Detect which cell encompasses the target text, then output its (X, Y) center coordinate. 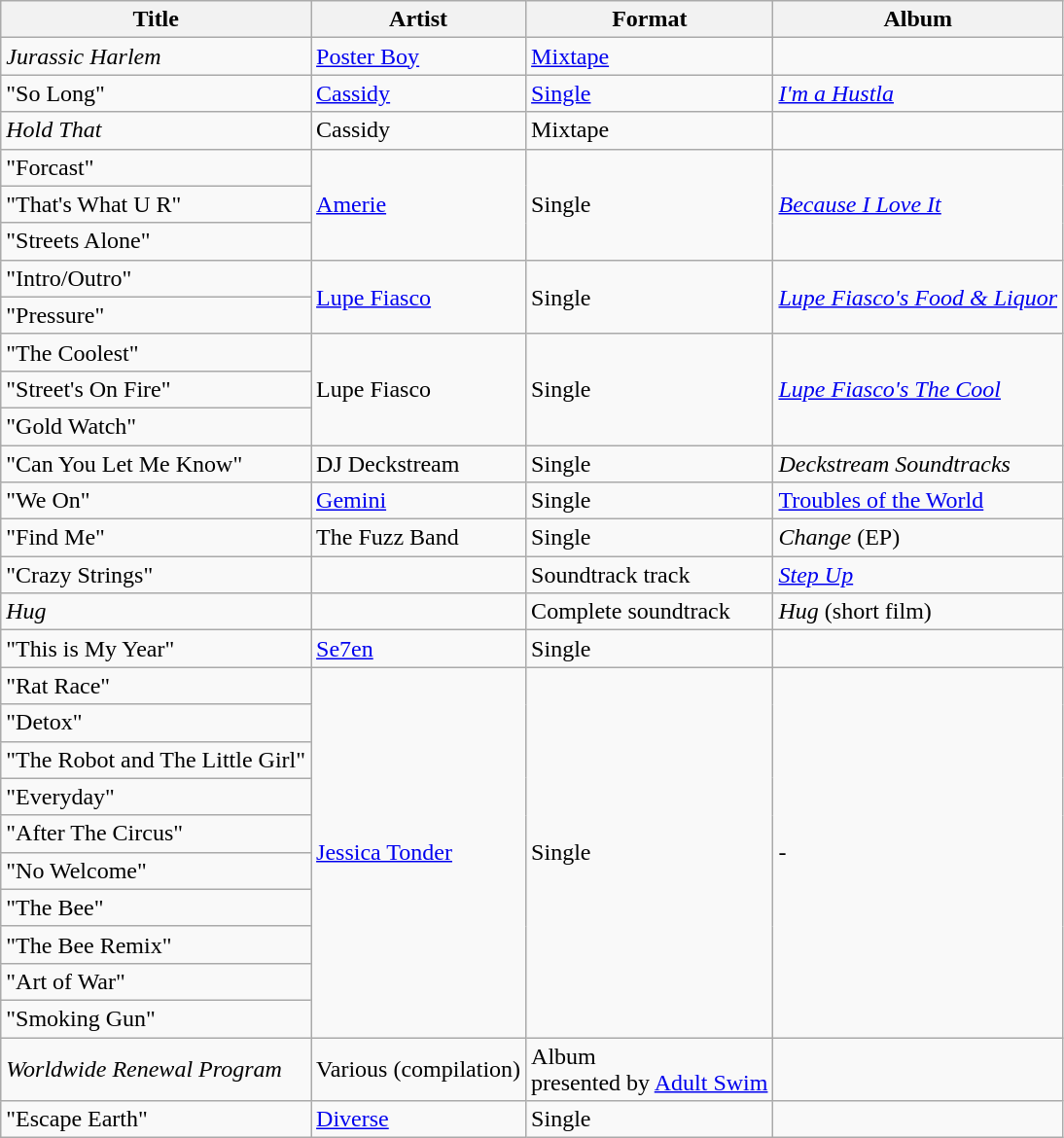
Jurassic Harlem (156, 56)
I'm a Hustla (918, 93)
"We On" (156, 501)
Because I Love It (918, 204)
"Crazy Strings" (156, 575)
Hug (short film) (918, 612)
"Gold Watch" (156, 426)
Title (156, 19)
Hug (156, 612)
Artist (418, 19)
Album (918, 19)
"Pressure" (156, 315)
"That's What U R" (156, 204)
"Street's On Fire" (156, 389)
Poster Boy (418, 56)
Diverse (418, 1120)
"Everyday" (156, 797)
Step Up (918, 575)
"After The Circus" (156, 834)
"Escape Earth" (156, 1120)
The Fuzz Band (418, 538)
Gemini (418, 501)
Worldwide Renewal Program (156, 1068)
Amerie (418, 204)
Change (EP) (918, 538)
"Find Me" (156, 538)
Soundtrack track (650, 575)
"The Bee Remix" (156, 944)
"Forcast" (156, 167)
Se7en (418, 649)
Lupe Fiasco's The Cool (918, 389)
Deckstream Soundtracks (918, 464)
DJ Deckstream (418, 464)
"So Long" (156, 93)
Lupe Fiasco's Food & Liquor (918, 297)
"Art of War" (156, 981)
Troubles of the World (918, 501)
Various (compilation) (418, 1068)
Format (650, 19)
Complete soundtrack (650, 612)
Hold That (156, 130)
"Detox" (156, 723)
"Intro/Outro" (156, 278)
"The Bee" (156, 907)
Jessica Tonder (418, 852)
"This is My Year" (156, 649)
"Smoking Gun" (156, 1018)
- (918, 852)
"The Coolest" (156, 352)
"Streets Alone" (156, 241)
"The Robot and The Little Girl" (156, 760)
"No Welcome" (156, 871)
Albumpresented by Adult Swim (650, 1068)
"Can You Let Me Know" (156, 464)
"Rat Race" (156, 686)
